Extract the (x, y) coordinate from the center of the cell holding the provided text.  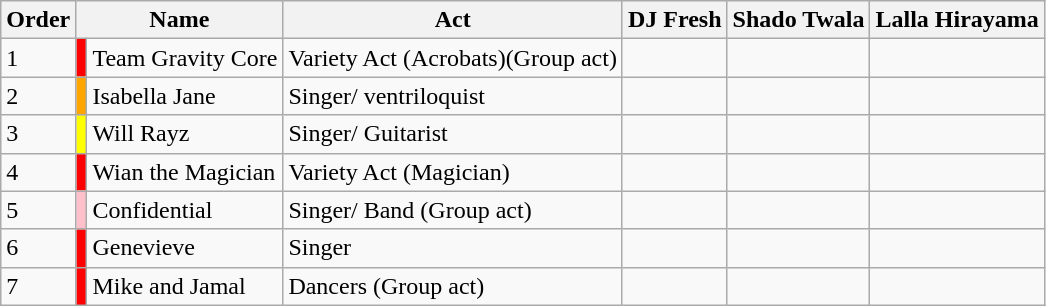
Lalla Hirayama (957, 20)
Shado Twala (798, 20)
Variety Act (Magician) (453, 172)
Wian the Magician (185, 172)
2 (38, 96)
DJ Fresh (674, 20)
5 (38, 210)
6 (38, 248)
Confidential (185, 210)
Name (180, 20)
Act (453, 20)
Genevieve (185, 248)
3 (38, 134)
Mike and Jamal (185, 286)
Will Rayz (185, 134)
Dancers (Group act) (453, 286)
Order (38, 20)
Team Gravity Core (185, 58)
Singer/ Guitarist (453, 134)
Singer (453, 248)
Isabella Jane (185, 96)
Singer/ Band (Group act) (453, 210)
1 (38, 58)
Variety Act (Acrobats)(Group act) (453, 58)
4 (38, 172)
Singer/ ventriloquist (453, 96)
7 (38, 286)
